Search for the cell housing the specified text and yield its [X, Y] center coordinate. 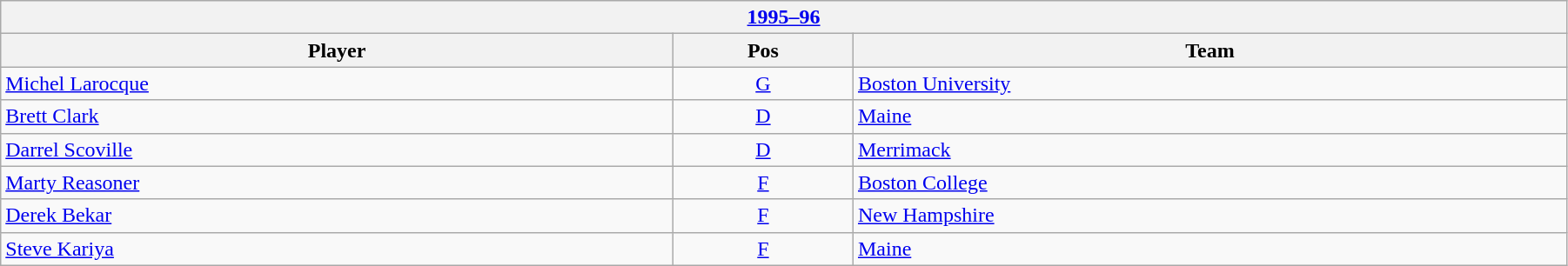
Marty Reasoner [338, 183]
Steve Kariya [338, 249]
Darrel Scoville [338, 150]
Boston College [1210, 183]
1995–96 [784, 17]
Team [1210, 50]
Brett Clark [338, 116]
Michel Larocque [338, 83]
Player [338, 50]
Boston University [1210, 83]
New Hampshire [1210, 216]
Pos [762, 50]
Derek Bekar [338, 216]
G [762, 83]
Merrimack [1210, 150]
